Find where the given text appears and provide that cell's center as [X, Y] coordinate. 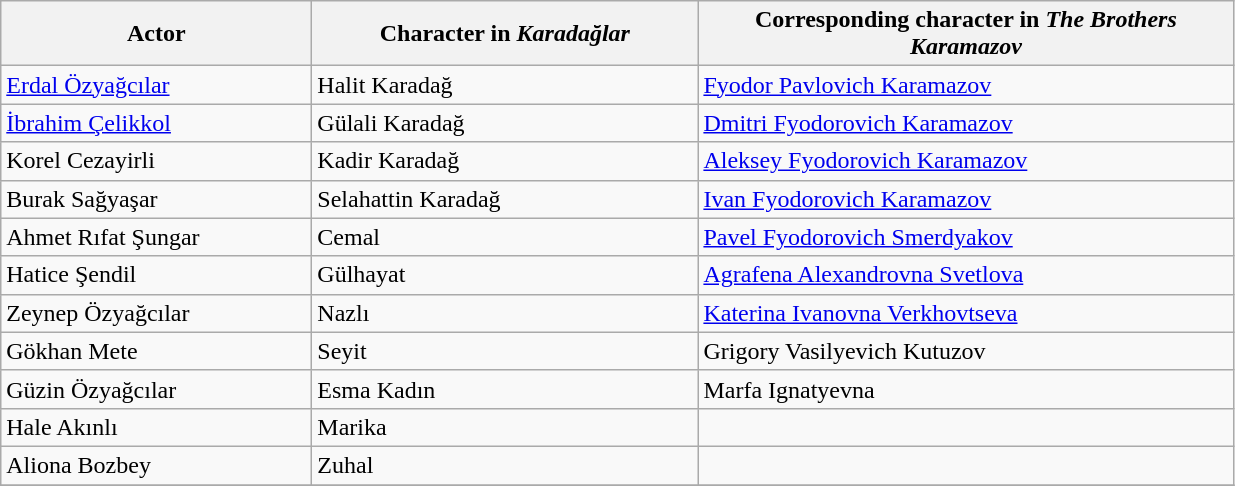
Hale Akınlı [156, 427]
Kadir Karadağ [505, 161]
Nazlı [505, 313]
Marika [505, 427]
Selahattin Karadağ [505, 199]
Seyit [505, 351]
Marfa Ignatyevna [966, 389]
Burak Sağyaşar [156, 199]
Gökhan Mete [156, 351]
Gülali Karadağ [505, 123]
Zeynep Özyağcılar [156, 313]
Grigory Vasilyevich Kutuzov [966, 351]
Fyodor Pavlovich Karamazov [966, 85]
Aleksey Fyodorovich Karamazov [966, 161]
Actor [156, 34]
Esma Kadın [505, 389]
Cemal [505, 237]
Hatice Şendil [156, 275]
İbrahim Çelikkol [156, 123]
Ivan Fyodorovich Karamazov [966, 199]
Ahmet Rıfat Şungar [156, 237]
Dmitri Fyodorovich Karamazov [966, 123]
Agrafena Alexandrovna Svetlova [966, 275]
Erdal Özyağcılar [156, 85]
Güzin Özyağcılar [156, 389]
Corresponding character in The Brothers Karamazov [966, 34]
Halit Karadağ [505, 85]
Pavel Fyodorovich Smerdyakov [966, 237]
Aliona Bozbey [156, 465]
Zuhal [505, 465]
Korel Cezayirli [156, 161]
Gülhayat [505, 275]
Character in Karadağlar [505, 34]
Katerina Ivanovna Verkhovtseva [966, 313]
